Return the [X, Y] coordinate for the center point of the cell that contains the specified text.  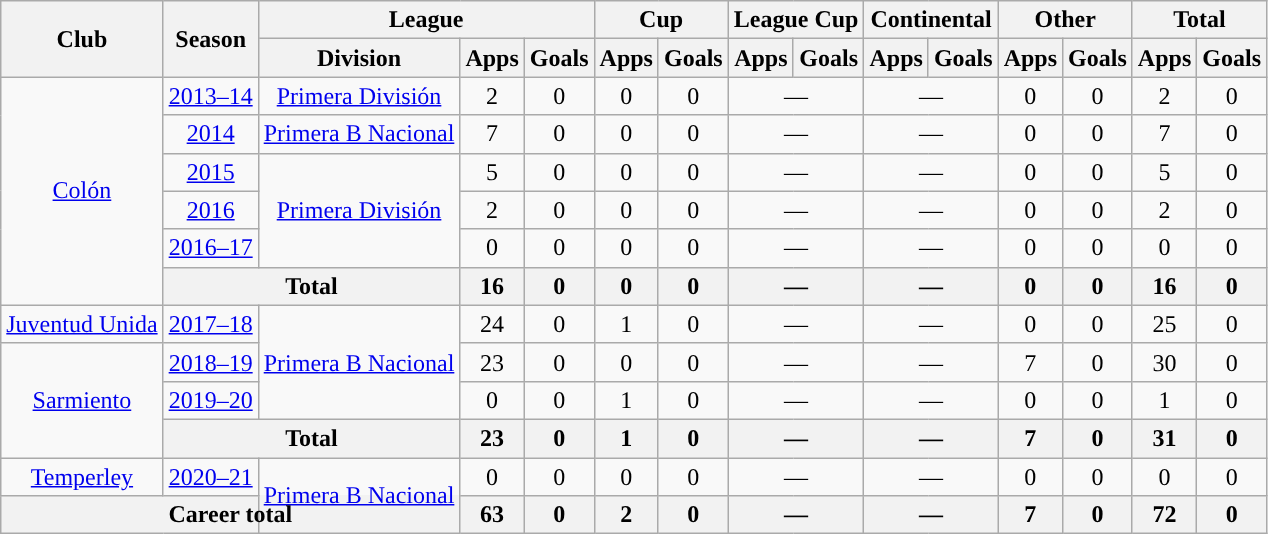
Season [210, 39]
2015 [210, 172]
72 [1164, 515]
2017–18 [210, 324]
2020–21 [210, 477]
League [426, 20]
2013–14 [210, 96]
Career total [230, 515]
Temperley [82, 477]
League Cup [796, 20]
Other [1065, 20]
Cup [661, 20]
2016 [210, 210]
Club [82, 39]
31 [1164, 438]
Juventud Unida [82, 324]
63 [492, 515]
Colón [82, 191]
30 [1164, 362]
Continental [931, 20]
Sarmiento [82, 400]
Division [359, 58]
2014 [210, 134]
2019–20 [210, 400]
25 [1164, 324]
2016–17 [210, 248]
2018–19 [210, 362]
24 [492, 324]
